For the text-containing cell, return its midpoint in (X, Y) coordinate format. 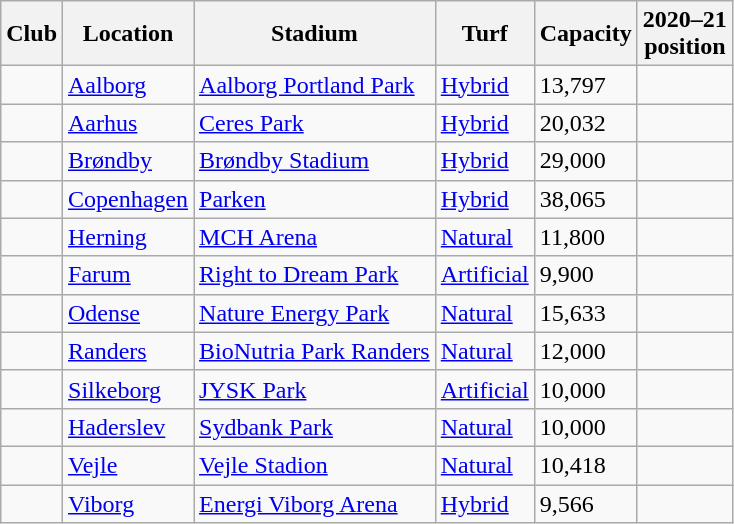
Location (128, 34)
BioNutria Park Randers (315, 351)
Sydbank Park (315, 427)
Viborg (128, 503)
Odense (128, 313)
Aarhus (128, 123)
10,418 (586, 465)
38,065 (586, 199)
9,566 (586, 503)
Brøndby (128, 161)
Haderslev (128, 427)
Herning (128, 237)
29,000 (586, 161)
Brøndby Stadium (315, 161)
JYSK Park (315, 389)
Farum (128, 275)
Stadium (315, 34)
15,633 (586, 313)
Randers (128, 351)
11,800 (586, 237)
20,032 (586, 123)
Parken (315, 199)
Right to Dream Park (315, 275)
Capacity (586, 34)
Turf (484, 34)
Aalborg (128, 85)
Club (32, 34)
13,797 (586, 85)
Nature Energy Park (315, 313)
Copenhagen (128, 199)
Vejle Stadion (315, 465)
Aalborg Portland Park (315, 85)
Ceres Park (315, 123)
9,900 (586, 275)
Vejle (128, 465)
12,000 (586, 351)
2020–21position (684, 34)
Energi Viborg Arena (315, 503)
MCH Arena (315, 237)
Silkeborg (128, 389)
